Identify which cell holds the provided text, then report its [x, y] central coordinate. 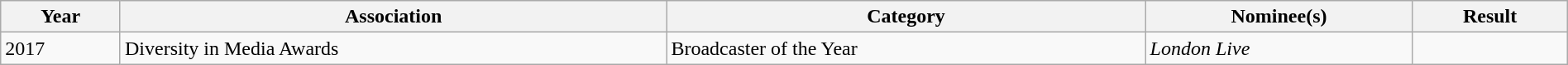
Result [1490, 17]
Year [61, 17]
Nominee(s) [1279, 17]
2017 [61, 48]
Broadcaster of the Year [906, 48]
Association [393, 17]
Category [906, 17]
London Live [1279, 48]
Diversity in Media Awards [393, 48]
